Output the (X, Y) coordinate of the center of the cell containing the given text.  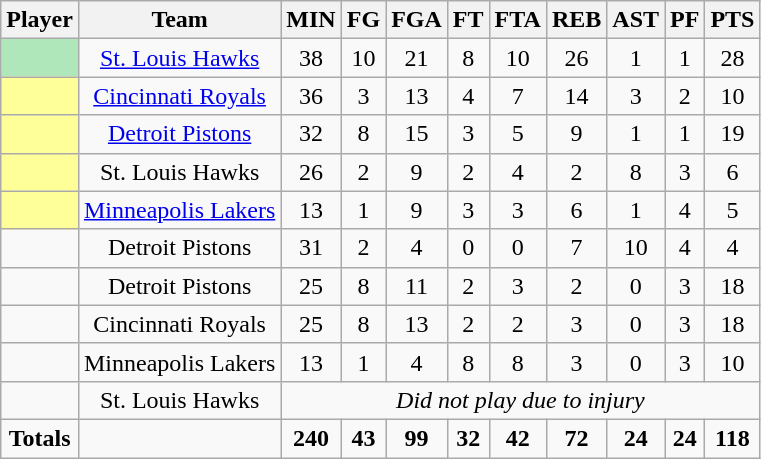
31 (311, 248)
FTA (518, 20)
PF (685, 20)
MIN (311, 20)
PTS (732, 20)
43 (363, 438)
72 (576, 438)
240 (311, 438)
FGA (417, 20)
FT (468, 20)
36 (311, 96)
14 (576, 96)
99 (417, 438)
42 (518, 438)
28 (732, 58)
FG (363, 20)
Did not play due to injury (520, 400)
19 (732, 134)
21 (417, 58)
118 (732, 438)
AST (636, 20)
15 (417, 134)
11 (417, 286)
38 (311, 58)
Team (179, 20)
Player (40, 20)
Totals (40, 438)
REB (576, 20)
